Scan for the cell matching the given text and deliver its [x, y] coordinate at center. 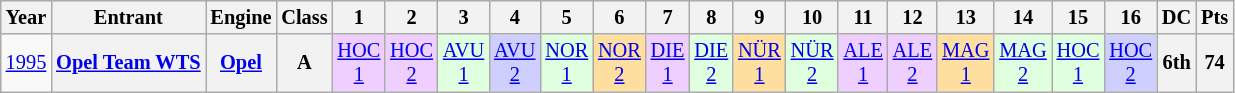
2 [412, 17]
10 [812, 17]
AVU2 [514, 63]
ALE2 [912, 63]
11 [862, 17]
MAG1 [966, 63]
6th [1176, 63]
74 [1214, 63]
12 [912, 17]
NÜR1 [760, 63]
Pts [1214, 17]
9 [760, 17]
Opel Team WTS [128, 63]
DC [1176, 17]
MAG2 [1022, 63]
5 [566, 17]
DIE2 [711, 63]
Entrant [128, 17]
3 [464, 17]
13 [966, 17]
16 [1130, 17]
NÜR2 [812, 63]
4 [514, 17]
7 [668, 17]
1 [360, 17]
15 [1078, 17]
Year [26, 17]
NOR1 [566, 63]
8 [711, 17]
6 [620, 17]
Opel [242, 63]
Class [304, 17]
14 [1022, 17]
1995 [26, 63]
DIE1 [668, 63]
AVU1 [464, 63]
NOR2 [620, 63]
A [304, 63]
ALE1 [862, 63]
Engine [242, 17]
